Search for the cell housing the specified text and yield its (x, y) center coordinate. 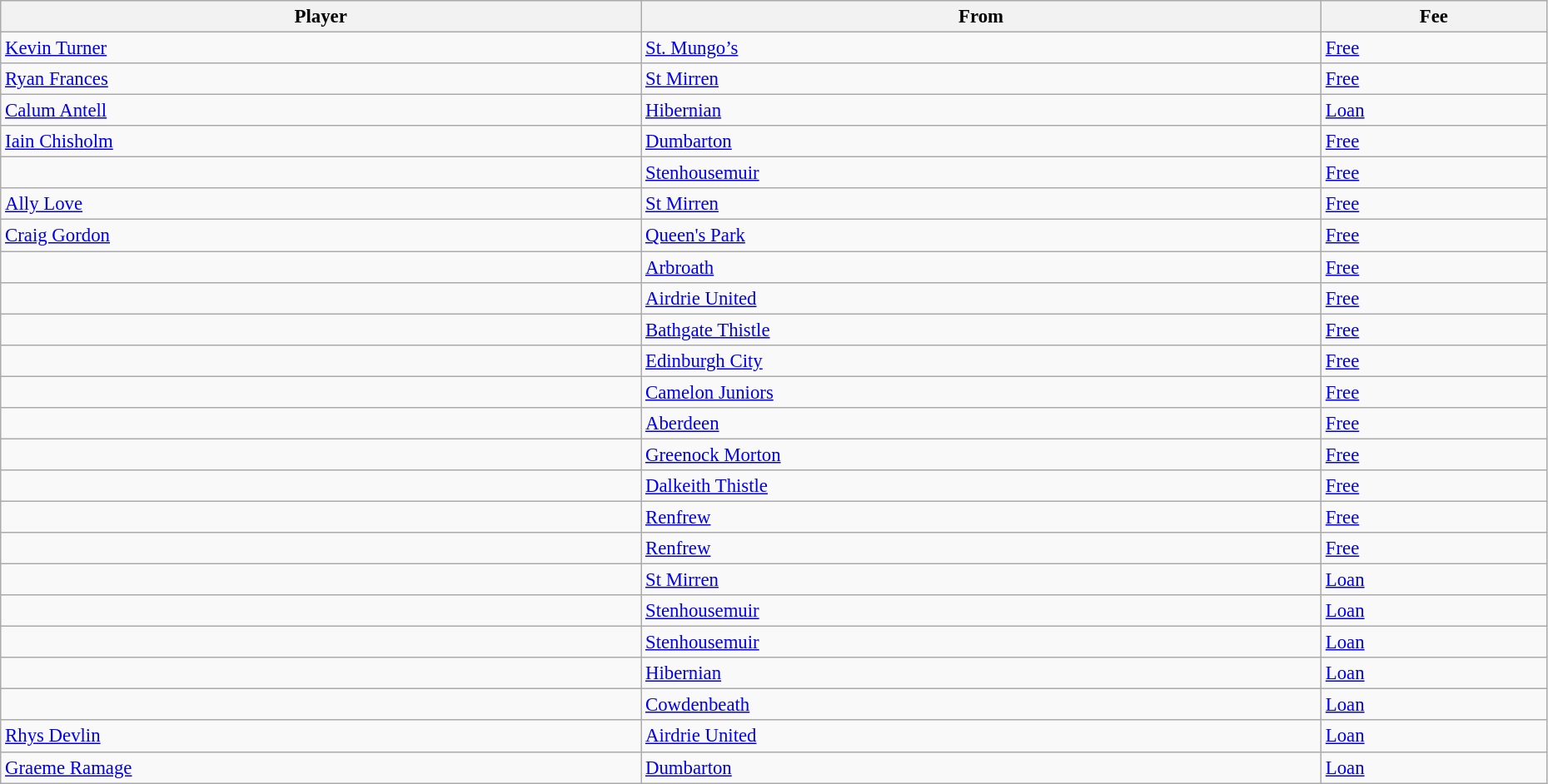
Graeme Ramage (321, 767)
Player (321, 17)
Iain Chisholm (321, 141)
Calum Antell (321, 111)
Ally Love (321, 204)
Craig Gordon (321, 236)
Edinburgh City (981, 360)
Fee (1434, 17)
From (981, 17)
Dalkeith Thistle (981, 486)
St. Mungo’s (981, 48)
Greenock Morton (981, 454)
Queen's Park (981, 236)
Rhys Devlin (321, 737)
Arbroath (981, 267)
Ryan Frances (321, 79)
Kevin Turner (321, 48)
Cowdenbeath (981, 705)
Aberdeen (981, 424)
Bathgate Thistle (981, 330)
Camelon Juniors (981, 392)
